From the cell containing the given text, extract its center point as [x, y] coordinate. 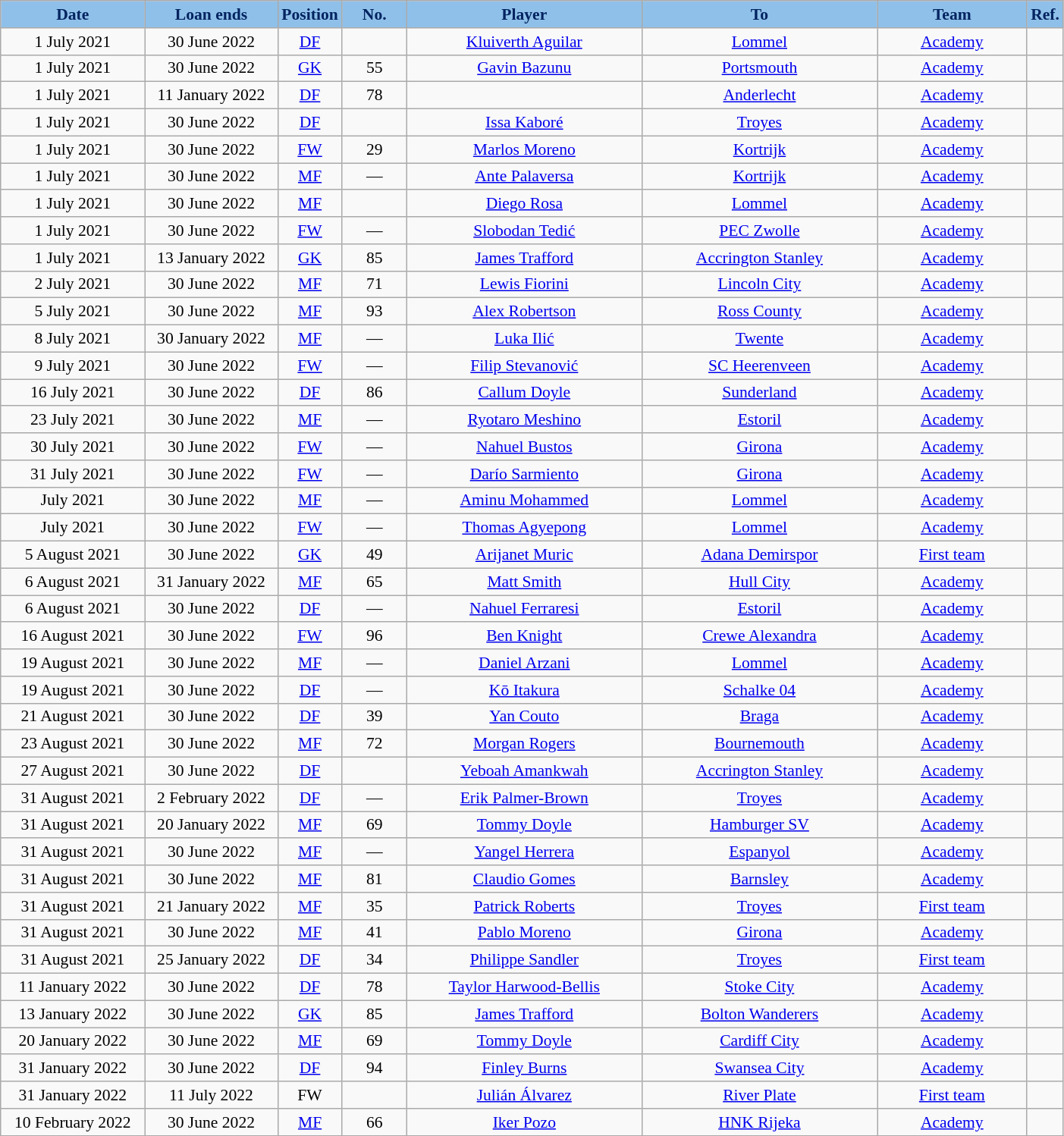
Filip Stevanović [524, 366]
Arijanet Muric [524, 555]
Hull City [759, 582]
SC Heerenveen [759, 366]
86 [375, 393]
Kluiverth Aguilar [524, 42]
Portsmouth [759, 68]
16 August 2021 [73, 636]
35 [375, 906]
10 February 2022 [73, 1122]
Ante Palaversa [524, 177]
30 January 2022 [211, 339]
Luka Ilić [524, 339]
Philippe Sandler [524, 960]
Aminu Mohammed [524, 501]
Ref. [1045, 14]
Claudio Gomes [524, 879]
Lewis Fiorini [524, 284]
Callum Doyle [524, 393]
8 July 2021 [73, 339]
Gavin Bazunu [524, 68]
9 July 2021 [73, 366]
23 July 2021 [73, 420]
93 [375, 312]
Hamburger SV [759, 825]
55 [375, 68]
Matt Smith [524, 582]
Nahuel Ferraresi [524, 609]
31 July 2021 [73, 474]
66 [375, 1122]
Braga [759, 717]
Yeboah Amankwah [524, 771]
Julián Álvarez [524, 1095]
Finley Burns [524, 1069]
Daniel Arzani [524, 663]
65 [375, 582]
No. [375, 14]
Lincoln City [759, 284]
Ben Knight [524, 636]
Barnsley [759, 879]
To [759, 14]
39 [375, 717]
49 [375, 555]
Issa Kaboré [524, 123]
30 July 2021 [73, 447]
5 August 2021 [73, 555]
Adana Demirspor [759, 555]
Darío Sarmiento [524, 474]
25 January 2022 [211, 960]
Bournemouth [759, 744]
Stoke City [759, 987]
Schalke 04 [759, 690]
11 July 2022 [211, 1095]
29 [375, 149]
27 August 2021 [73, 771]
Ross County [759, 312]
Alex Robertson [524, 312]
Position [309, 14]
21 August 2021 [73, 717]
Taylor Harwood-Bellis [524, 987]
Player [524, 14]
Erik Palmer-Brown [524, 798]
Date [73, 14]
Slobodan Tedić [524, 231]
71 [375, 284]
Morgan Rogers [524, 744]
Ryotaro Meshino [524, 420]
2 July 2021 [73, 284]
Loan ends [211, 14]
Pablo Moreno [524, 933]
Marlos Moreno [524, 149]
Yangel Herrera [524, 852]
Team [952, 14]
HNK Rijeka [759, 1122]
41 [375, 933]
94 [375, 1069]
5 July 2021 [73, 312]
16 July 2021 [73, 393]
Yan Couto [524, 717]
PEC Zwolle [759, 231]
Crewe Alexandra [759, 636]
Nahuel Bustos [524, 447]
Patrick Roberts [524, 906]
Cardiff City [759, 1041]
72 [375, 744]
96 [375, 636]
Twente [759, 339]
River Plate [759, 1095]
23 August 2021 [73, 744]
Swansea City [759, 1069]
Iker Pozo [524, 1122]
Espanyol [759, 852]
Bolton Wanderers [759, 1014]
21 January 2022 [211, 906]
2 February 2022 [211, 798]
Diego Rosa [524, 204]
Thomas Agyepong [524, 528]
Kō Itakura [524, 690]
Sunderland [759, 393]
Anderlecht [759, 96]
34 [375, 960]
81 [375, 879]
